Identify which cell holds the provided text, then report its (x, y) central coordinate. 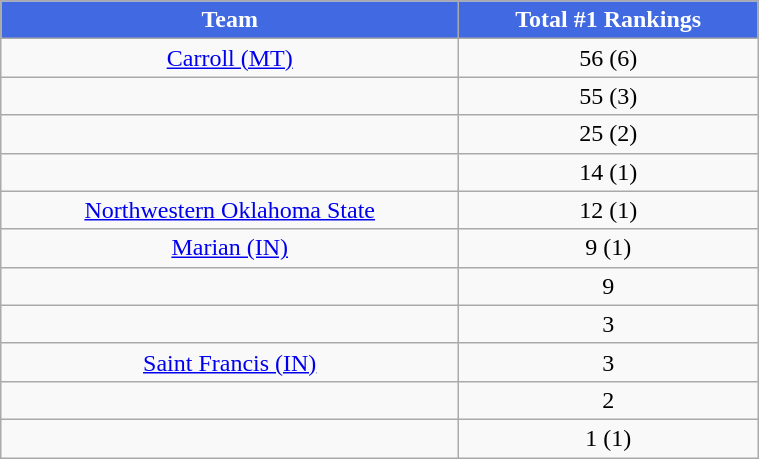
25 (2) (608, 134)
56 (6) (608, 58)
Total #1 Rankings (608, 20)
1 (1) (608, 438)
2 (608, 400)
Carroll (MT) (230, 58)
Marian (IN) (230, 248)
12 (1) (608, 210)
9 (608, 286)
Saint Francis (IN) (230, 362)
Team (230, 20)
9 (1) (608, 248)
Northwestern Oklahoma State (230, 210)
14 (1) (608, 172)
55 (3) (608, 96)
